Search for the cell housing the specified text and yield its (x, y) center coordinate. 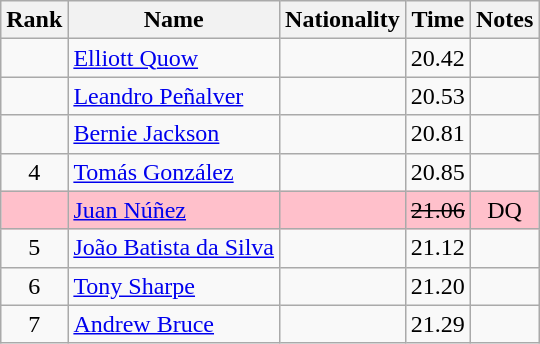
7 (34, 324)
Nationality (343, 20)
5 (34, 248)
20.85 (438, 172)
6 (34, 286)
João Batista da Silva (174, 248)
21.29 (438, 324)
21.06 (438, 210)
Elliott Quow (174, 58)
Name (174, 20)
Tony Sharpe (174, 286)
20.42 (438, 58)
Andrew Bruce (174, 324)
Notes (504, 20)
Leandro Peñalver (174, 96)
4 (34, 172)
Bernie Jackson (174, 134)
20.81 (438, 134)
Juan Núñez (174, 210)
20.53 (438, 96)
21.20 (438, 286)
21.12 (438, 248)
Tomás González (174, 172)
Rank (34, 20)
DQ (504, 210)
Time (438, 20)
